For the text-containing cell, return its midpoint in [x, y] coordinate format. 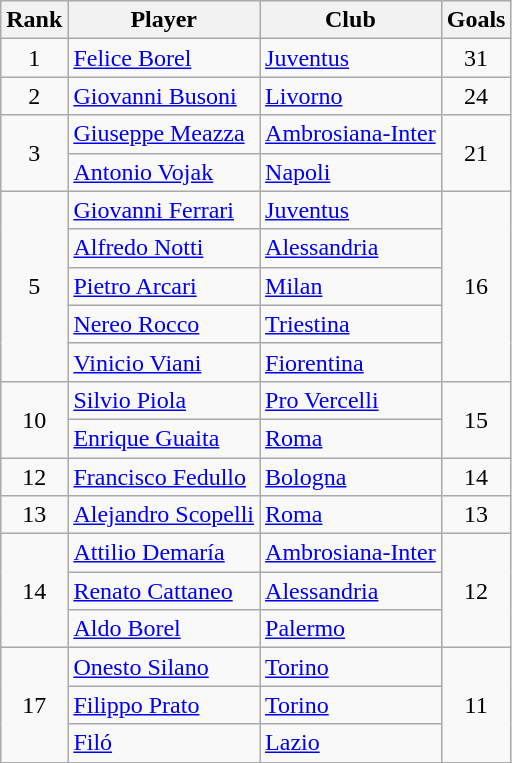
15 [476, 419]
Giuseppe Meazza [164, 134]
31 [476, 58]
Club [351, 20]
1 [34, 58]
Attilio Demaría [164, 553]
Lazio [351, 743]
Enrique Guaita [164, 438]
Giovanni Busoni [164, 96]
Alfredo Notti [164, 248]
Filó [164, 743]
Vinicio Viani [164, 362]
Felice Borel [164, 58]
Player [164, 20]
Aldo Borel [164, 629]
16 [476, 286]
2 [34, 96]
Onesto Silano [164, 667]
17 [34, 705]
Rank [34, 20]
Nereo Rocco [164, 324]
Palermo [351, 629]
Livorno [351, 96]
Milan [351, 286]
10 [34, 419]
5 [34, 286]
Goals [476, 20]
Renato Cattaneo [164, 591]
Napoli [351, 172]
Alejandro Scopelli [164, 515]
Pro Vercelli [351, 400]
24 [476, 96]
Antonio Vojak [164, 172]
Bologna [351, 477]
21 [476, 153]
Filippo Prato [164, 705]
3 [34, 153]
Giovanni Ferrari [164, 210]
11 [476, 705]
Pietro Arcari [164, 286]
Silvio Piola [164, 400]
Francisco Fedullo [164, 477]
Fiorentina [351, 362]
Triestina [351, 324]
